Search for the cell housing the specified text and yield its (x, y) center coordinate. 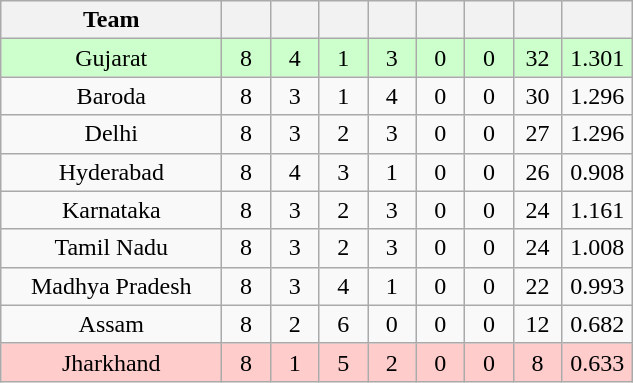
27 (538, 134)
26 (538, 172)
0.682 (598, 324)
6 (344, 324)
1.301 (598, 58)
0.993 (598, 286)
Madhya Pradesh (112, 286)
32 (538, 58)
1.161 (598, 210)
22 (538, 286)
5 (344, 362)
0.633 (598, 362)
30 (538, 96)
Jharkhand (112, 362)
Karnataka (112, 210)
Tamil Nadu (112, 248)
Delhi (112, 134)
Hyderabad (112, 172)
12 (538, 324)
0.908 (598, 172)
1.008 (598, 248)
Team (112, 20)
Assam (112, 324)
Baroda (112, 96)
Gujarat (112, 58)
